Locate the cell with the specified text and output its [X, Y] center coordinate. 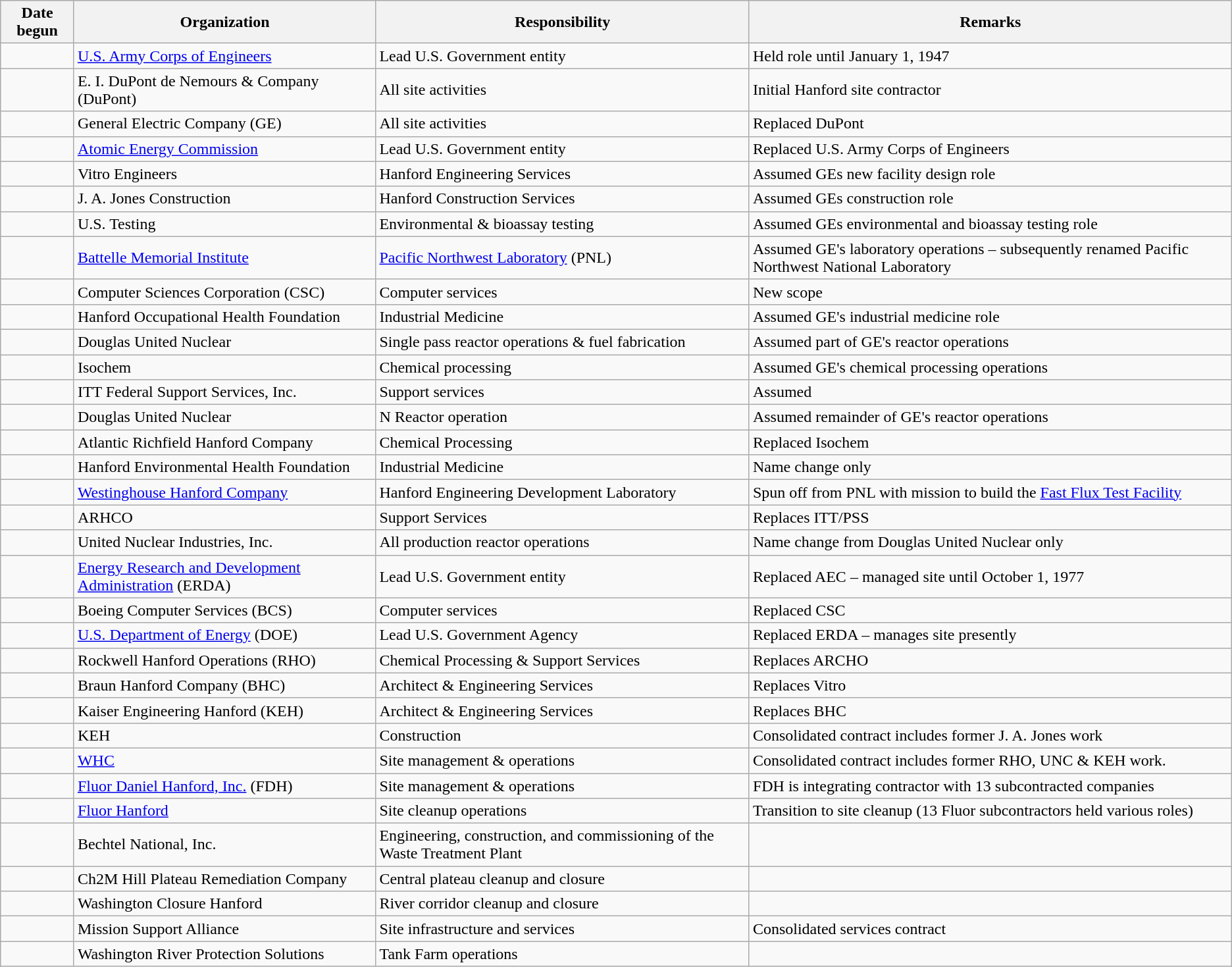
Engineering, construction, and commissioning of the Waste Treatment Plant [562, 845]
J. A. Jones Construction [225, 199]
Construction [562, 735]
Support Services [562, 517]
Remarks [990, 22]
Assumed GE's chemical processing operations [990, 367]
Fluor Daniel Hanford, Inc. (FDH) [225, 785]
Isochem [225, 367]
Central plateau cleanup and closure [562, 879]
Braun Hanford Company (BHC) [225, 685]
Chemical Processing & Support Services [562, 660]
Assumed GE's laboratory operations – subsequently renamed Pacific Northwest National Laboratory [990, 258]
Hanford Occupational Health Foundation [225, 317]
Atlantic Richfield Hanford Company [225, 442]
Spun off from PNL with mission to build the Fast Flux Test Facility [990, 492]
Assumed GEs environmental and bioassay testing role [990, 224]
Single pass reactor operations & fuel fabrication [562, 342]
Assumed GEs construction role [990, 199]
U.S. Department of Energy (DOE) [225, 635]
Consolidated contract includes former RHO, UNC & KEH work. [990, 760]
Name change only [990, 467]
KEH [225, 735]
Date begun [38, 22]
Ch2M Hill Plateau Remediation Company [225, 879]
Pacific Northwest Laboratory (PNL) [562, 258]
FDH is integrating contractor with 13 subcontracted companies [990, 785]
Replaced U.S. Army Corps of Engineers [990, 149]
Initial Hanford site contractor [990, 90]
N Reactor operation [562, 417]
All production reactor operations [562, 542]
Environmental & bioassay testing [562, 224]
ARHCO [225, 517]
Consolidated services contract [990, 929]
Held role until January 1, 1947 [990, 56]
Bechtel National, Inc. [225, 845]
Assumed GEs new facility design role [990, 174]
Battelle Memorial Institute [225, 258]
Replaced AEC – managed site until October 1, 1977 [990, 577]
United Nuclear Industries, Inc. [225, 542]
Assumed GE's industrial medicine role [990, 317]
Assumed [990, 392]
Westinghouse Hanford Company [225, 492]
Replaced CSC [990, 610]
Atomic Energy Commission [225, 149]
Replaced ERDA – manages site presently [990, 635]
Transition to site cleanup (13 Fluor subcontractors held various roles) [990, 811]
Responsibility [562, 22]
Energy Research and Development Administration (ERDA) [225, 577]
WHC [225, 760]
U.S. Testing [225, 224]
Kaiser Engineering Hanford (KEH) [225, 710]
New scope [990, 292]
Support services [562, 392]
Replaces ARCHO [990, 660]
Replaces BHC [990, 710]
Hanford Construction Services [562, 199]
Hanford Engineering Development Laboratory [562, 492]
Lead U.S. Government Agency [562, 635]
Boeing Computer Services (BCS) [225, 610]
Chemical Processing [562, 442]
River corridor cleanup and closure [562, 904]
Site cleanup operations [562, 811]
Tank Farm operations [562, 954]
Assumed part of GE's reactor operations [990, 342]
Rockwell Hanford Operations (RHO) [225, 660]
Computer Sciences Corporation (CSC) [225, 292]
Site infrastructure and services [562, 929]
Fluor Hanford [225, 811]
General Electric Company (GE) [225, 124]
Replaces ITT/PSS [990, 517]
Assumed remainder of GE's reactor operations [990, 417]
Washington Closure Hanford [225, 904]
Chemical processing [562, 367]
Hanford Engineering Services [562, 174]
Replaced DuPont [990, 124]
Vitro Engineers [225, 174]
U.S. Army Corps of Engineers [225, 56]
Mission Support Alliance [225, 929]
Washington River Protection Solutions [225, 954]
ITT Federal Support Services, Inc. [225, 392]
Hanford Environmental Health Foundation [225, 467]
Replaced Isochem [990, 442]
Consolidated contract includes former J. A. Jones work [990, 735]
Replaces Vitro [990, 685]
Name change from Douglas United Nuclear only [990, 542]
Organization [225, 22]
E. I. DuPont de Nemours & Company (DuPont) [225, 90]
